Find where the given text appears and provide that cell's center as [X, Y] coordinate. 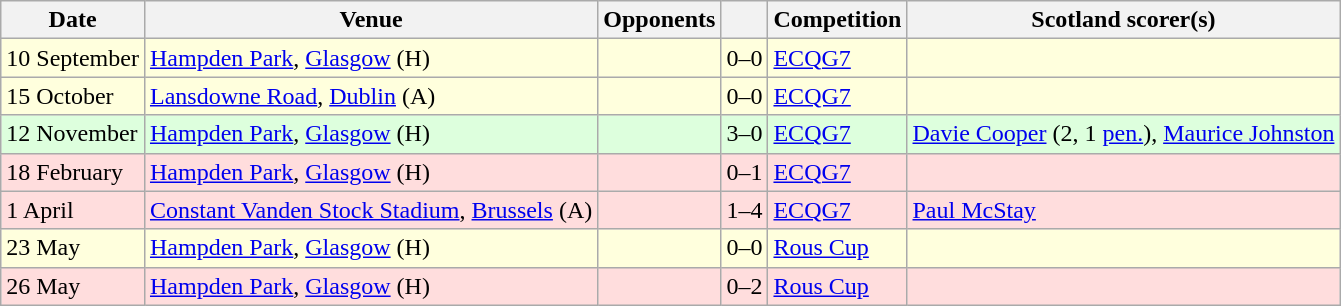
Opponents [660, 20]
10 September [73, 58]
Paul McStay [1124, 210]
0–2 [744, 286]
Date [73, 20]
Venue [370, 20]
18 February [73, 172]
1 April [73, 210]
0–1 [744, 172]
1–4 [744, 210]
12 November [73, 134]
15 October [73, 96]
3–0 [744, 134]
23 May [73, 248]
Competition [838, 20]
Constant Vanden Stock Stadium, Brussels (A) [370, 210]
26 May [73, 286]
Davie Cooper (2, 1 pen.), Maurice Johnston [1124, 134]
Scotland scorer(s) [1124, 20]
Lansdowne Road, Dublin (A) [370, 96]
